Scan for the cell matching the given text and deliver its (X, Y) coordinate at center. 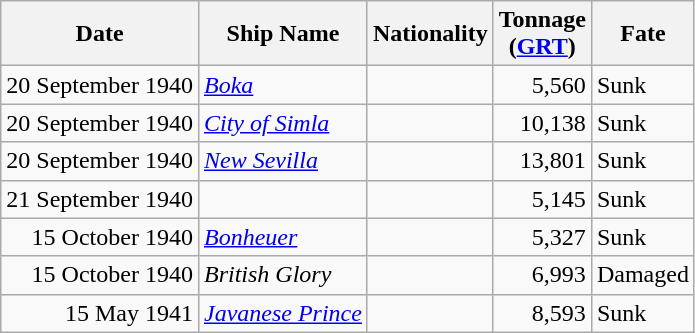
5,145 (542, 199)
15 May 1941 (100, 313)
Bonheuer (282, 237)
Ship Name (282, 34)
10,138 (542, 123)
6,993 (542, 275)
City of Simla (282, 123)
Tonnage (GRT) (542, 34)
5,560 (542, 85)
Javanese Prince (282, 313)
5,327 (542, 237)
New Sevilla (282, 161)
Fate (642, 34)
British Glory (282, 275)
21 September 1940 (100, 199)
8,593 (542, 313)
Nationality (430, 34)
13,801 (542, 161)
Damaged (642, 275)
Boka (282, 85)
Date (100, 34)
